From the cell containing the given text, extract its center point as [x, y] coordinate. 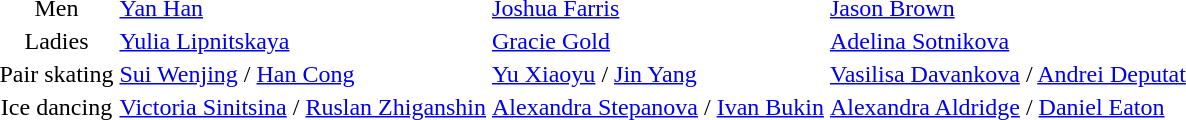
Yu Xiaoyu / Jin Yang [658, 74]
Sui Wenjing / Han Cong [303, 74]
Gracie Gold [658, 41]
Yulia Lipnitskaya [303, 41]
